Capture the cell that displays the provided text and extract its (X, Y) central coordinate. 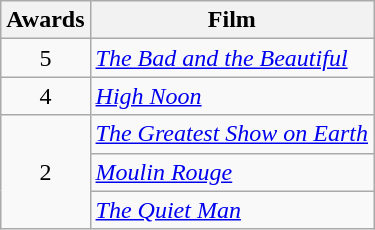
Film (232, 20)
The Quiet Man (232, 210)
2 (46, 172)
The Bad and the Beautiful (232, 58)
4 (46, 96)
Moulin Rouge (232, 172)
The Greatest Show on Earth (232, 134)
5 (46, 58)
Awards (46, 20)
High Noon (232, 96)
